Search for the cell housing the specified text and yield its (x, y) center coordinate. 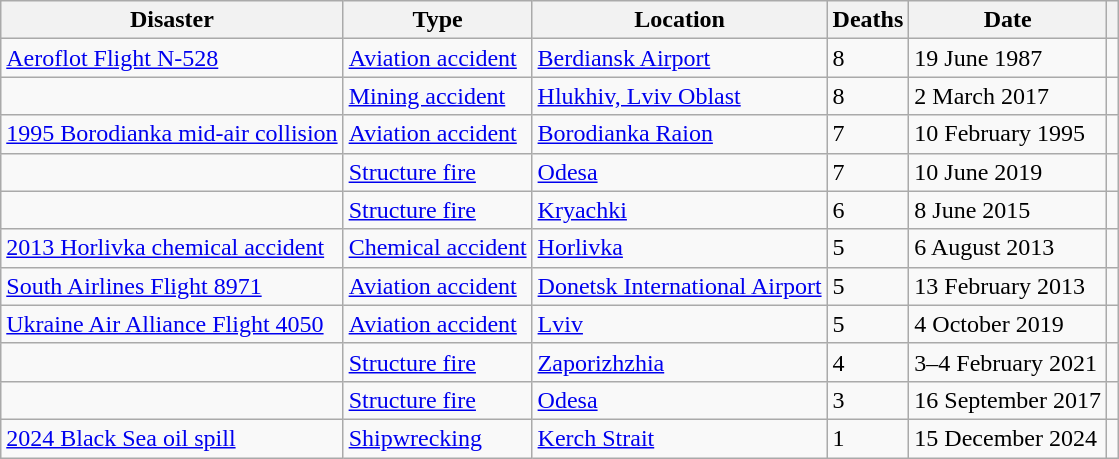
Berdiansk Airport (680, 58)
Mining accident (438, 96)
2 March 2017 (1008, 96)
Shipwrecking (438, 438)
10 February 1995 (1008, 134)
Date (1008, 20)
19 June 1987 (1008, 58)
South Airlines Flight 8971 (172, 286)
Aeroflot Flight N-528 (172, 58)
Deaths (868, 20)
3–4 February 2021 (1008, 362)
Lviv (680, 324)
15 December 2024 (1008, 438)
2013 Horlivka chemical accident (172, 248)
8 June 2015 (1008, 210)
Kerch Strait (680, 438)
4 October 2019 (1008, 324)
Hlukhiv, Lviv Oblast (680, 96)
4 (868, 362)
Kryachki (680, 210)
6 (868, 210)
Donetsk International Airport (680, 286)
6 August 2013 (1008, 248)
2024 Black Sea oil spill (172, 438)
Zaporizhzhia (680, 362)
3 (868, 400)
1 (868, 438)
Location (680, 20)
Disaster (172, 20)
Chemical accident (438, 248)
Borodianka Raion (680, 134)
Type (438, 20)
13 February 2013 (1008, 286)
10 June 2019 (1008, 172)
Ukraine Air Alliance Flight 4050 (172, 324)
Horlivka (680, 248)
1995 Borodianka mid-air collision (172, 134)
16 September 2017 (1008, 400)
